Output the (x, y) coordinate of the center of the cell containing the given text.  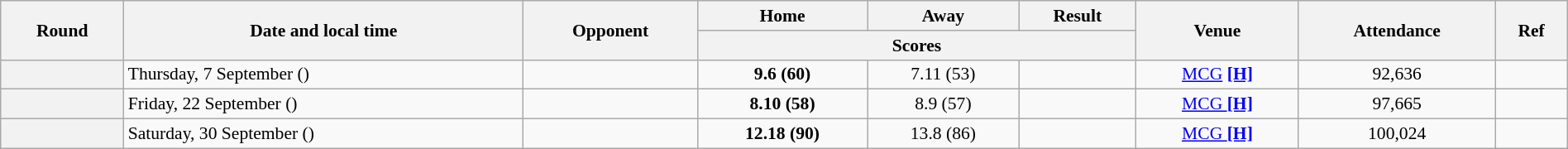
12.18 (90) (782, 134)
Home (782, 16)
Thursday, 7 September () (324, 74)
Scores (916, 46)
92,636 (1396, 74)
Venue (1217, 30)
8.9 (57) (943, 104)
7.11 (53) (943, 74)
Away (943, 16)
Saturday, 30 September () (324, 134)
97,665 (1396, 104)
Round (63, 30)
Attendance (1396, 30)
Opponent (610, 30)
Ref (1532, 30)
13.8 (86) (943, 134)
Result (1077, 16)
100,024 (1396, 134)
9.6 (60) (782, 74)
8.10 (58) (782, 104)
Date and local time (324, 30)
Friday, 22 September () (324, 104)
